Capture the cell that displays the provided text and extract its (x, y) central coordinate. 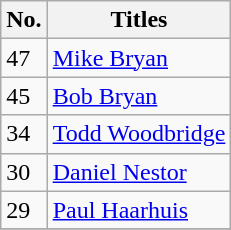
No. (24, 20)
Paul Haarhuis (139, 210)
Todd Woodbridge (139, 134)
47 (24, 58)
Titles (139, 20)
Mike Bryan (139, 58)
Bob Bryan (139, 96)
Daniel Nestor (139, 172)
45 (24, 96)
34 (24, 134)
30 (24, 172)
29 (24, 210)
